Pinpoint the cell where the given text exists, returning its [X, Y] midpoint coordinate. 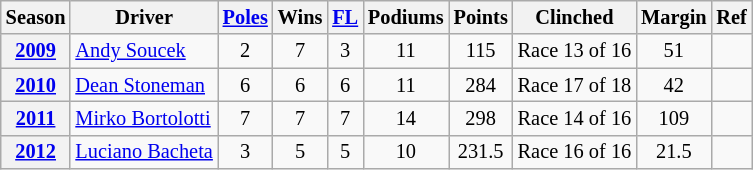
Wins [300, 17]
Clinched [574, 17]
Podiums [406, 17]
2 [246, 51]
FL [345, 17]
Race 16 of 16 [574, 152]
21.5 [674, 152]
2012 [36, 152]
115 [481, 51]
Poles [246, 17]
2010 [36, 85]
Luciano Bacheta [144, 152]
Race 14 of 16 [574, 118]
284 [481, 85]
Mirko Bortolotti [144, 118]
2011 [36, 118]
109 [674, 118]
Race 13 of 16 [574, 51]
Margin [674, 17]
51 [674, 51]
298 [481, 118]
14 [406, 118]
231.5 [481, 152]
Season [36, 17]
Points [481, 17]
42 [674, 85]
10 [406, 152]
Andy Soucek [144, 51]
2009 [36, 51]
Driver [144, 17]
Dean Stoneman [144, 85]
Ref [731, 17]
Race 17 of 18 [574, 85]
